Pinpoint the cell where the given text exists, returning its [X, Y] midpoint coordinate. 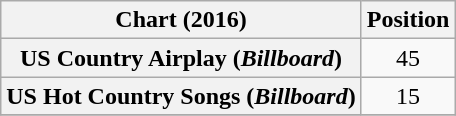
15 [408, 96]
US Country Airplay (Billboard) [181, 58]
45 [408, 58]
Position [408, 20]
US Hot Country Songs (Billboard) [181, 96]
Chart (2016) [181, 20]
